Identify which cell holds the provided text, then report its [x, y] central coordinate. 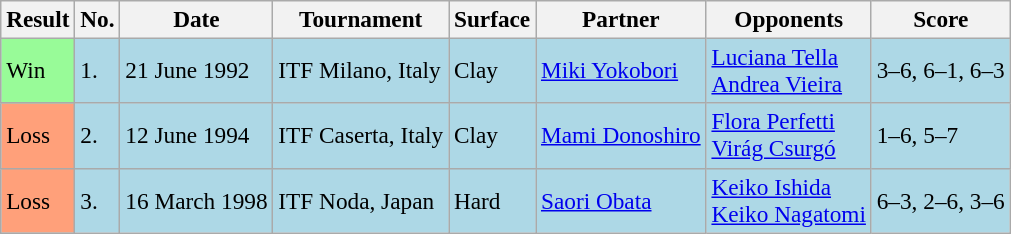
No. [98, 19]
ITF Caserta, Italy [361, 136]
Surface [492, 19]
Saori Obata [621, 200]
21 June 1992 [196, 70]
1. [98, 70]
3. [98, 200]
Flora Perfetti Virág Csurgó [788, 136]
1–6, 5–7 [940, 136]
Score [940, 19]
Win [38, 70]
Miki Yokobori [621, 70]
Result [38, 19]
Opponents [788, 19]
Hard [492, 200]
Date [196, 19]
ITF Noda, Japan [361, 200]
Partner [621, 19]
Tournament [361, 19]
6–3, 2–6, 3–6 [940, 200]
Mami Donoshiro [621, 136]
2. [98, 136]
3–6, 6–1, 6–3 [940, 70]
Luciana Tella Andrea Vieira [788, 70]
16 March 1998 [196, 200]
12 June 1994 [196, 136]
Keiko Ishida Keiko Nagatomi [788, 200]
ITF Milano, Italy [361, 70]
